Scan for the cell matching the given text and deliver its [X, Y] coordinate at center. 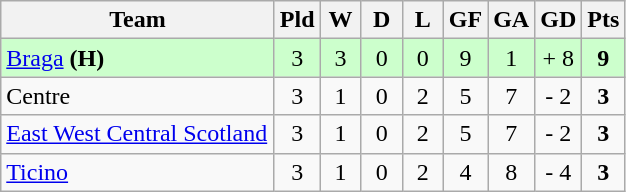
GD [558, 20]
East West Central Scotland [138, 134]
L [422, 20]
GA [512, 20]
Pts [604, 20]
Ticino [138, 172]
Pld [297, 20]
+ 8 [558, 58]
8 [512, 172]
4 [465, 172]
Team [138, 20]
Centre [138, 96]
W [340, 20]
GF [465, 20]
Braga (H) [138, 58]
D [382, 20]
- 4 [558, 172]
